Identify which cell holds the provided text, then report its [X, Y] central coordinate. 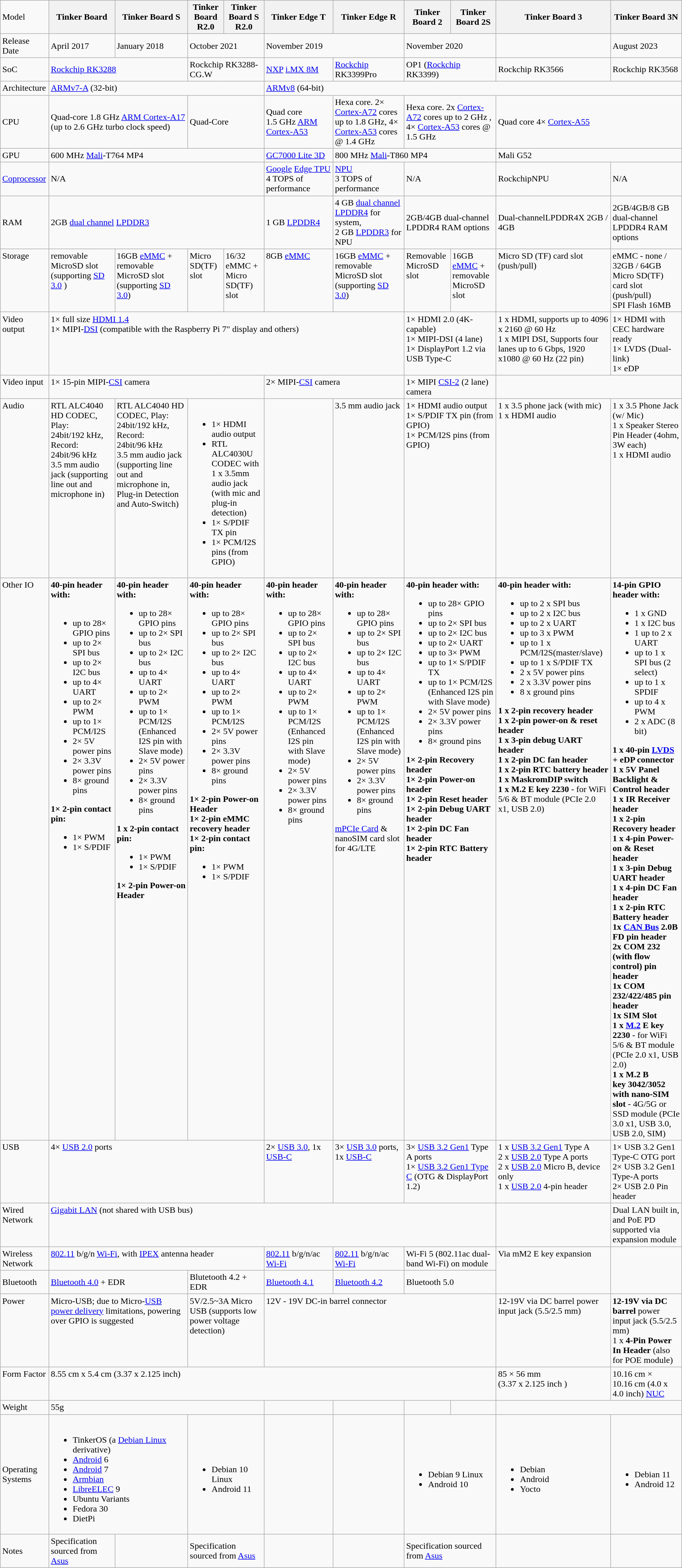
eMMC - none / 32GB / 64GBMicro SD(TF) card slot (push/pull)SPI Flash 16MB [646, 281]
Rockchip RK3288 [118, 69]
Tinker Board 2 [428, 17]
Model [25, 17]
1× HDMI audio outputRTL ALC4030U CODEC with 1 x 3.5mm audio jack (with mic and plug-in detection)1× S/PDIF TX pin1× PCM/I2S pins (from GPIO) [226, 488]
April 2017 [82, 46]
1 x 3.5 Phone Jack (w/ Mic)1 x Speaker Stereo Pin Header (4ohm, 3W each)1 x HDMI audio [646, 488]
85 × 56 mm(3.37 x 2.125 inch ) [553, 1384]
2× MIPI-CSI camera [334, 387]
1× USB 3.2 Gen1 Type-C OTG port2× USB 3.2 Gen1 Type-A ports2× USB 2.0 Pin header [646, 1172]
Video input [25, 387]
12-19V via DC barrel power input jack (5.5/2.5 mm)1 x 4-Pin Power In Header (also for POE module) [646, 1330]
8.55 cm x 5.4 cm (3.37 x 2.125 inch) [273, 1384]
RAM [25, 222]
600 MHz Mali-T764 MP4 [157, 155]
WiredNetwork [25, 1225]
Bluetooth [25, 1282]
55g [157, 1407]
Quad-Core [226, 122]
Mali G52 [589, 155]
5V/2.5~3A Micro USB (supports low power voltage detection) [226, 1330]
ARMv7-A (32-bit) [157, 88]
WirelessNetwork [25, 1258]
SoC [25, 69]
Micro SD(TF) slot [205, 281]
Coprocessor [25, 179]
1× full size HDMI 1.41× MIPI-DSI (compatible with the Raspberry Pi 7" display and others) [227, 343]
Bluetooth 5.0 [450, 1282]
January 2018 [151, 46]
CPU [25, 122]
Rockchip RK3288-CG.W [226, 69]
Debian 9 LinuxAndroid 10 [450, 1474]
Weight [25, 1407]
8GB eMMC [299, 281]
Hexa core. 2× Cortex-A72 cores up to 1.8 GHz, 4× Cortex-A53 cores @ 1.4 GHz [369, 122]
October 2021 [226, 46]
Tinker Board [82, 17]
Micro-USB; due to Micro-USB power delivery limitations, powering over GPIO is suggested [118, 1330]
2GB/4GB dual-channel LPDDR4 RAM options [450, 222]
800 MHz Mali-T860 MP4 [415, 155]
Release Date [25, 46]
Debian 10 LinuxAndroid 11 [226, 1474]
Debian 11Android 12 [646, 1474]
3.5 mm audio jack [369, 488]
1× HDMI 2.0 (4K-capable)1× MIPI-DSI (4 lane)1× DisplayPort 1.2 via USB Type-C [450, 343]
OP1 (Rockchip RK3399) [450, 69]
USB [25, 1172]
4× USB 2.0 ports [157, 1172]
August 2023 [646, 46]
Architecture [25, 88]
RockchipNPU [553, 179]
2GB dual channel LPDDR3 [157, 222]
Dual LAN built in, and PoE PD supported via expansion module [646, 1225]
Wi-Fi 5 (802.11ac dual-band Wi-Fi) on module [450, 1258]
Tinker Board 3N [646, 17]
Bluetooth 4.0 + EDR [118, 1282]
Rockchip RK3568 [646, 69]
Storage [25, 281]
Quad-core 1.8 GHz ARM Cortex-A17 (up to 2.6 GHz turbo clock speed) [118, 122]
1 x HDMI, supports up to 4096 x 2160 @ 60 Hz1 x MIPI DSI, Supports four lanes up to 6 Gbps, 1920 x1080 @ 60 Hz (22 pin) [553, 343]
ARMv8 (64-bit) [473, 88]
Tinker Board 3 [553, 17]
Blutetooth 4.2 + EDR [226, 1282]
removable MicroSD slot (supporting SD 3.0 ) [82, 281]
Tinker Edge R [369, 17]
NPU3 TOPS of performance [369, 179]
16GB eMMC + removable MicroSD slot [473, 281]
Tinker Board S R2.0 [244, 17]
Gigabit LAN (not shared with USB bus) [273, 1225]
Form Factor [25, 1384]
Notes [25, 1551]
12-19V via DC barrel power input jack (5.5/2.5 mm) [553, 1330]
Power [25, 1330]
Tinker Edge T [299, 17]
12V - 19V DC-in barrel connector [380, 1330]
Bluetooth 4.1 [299, 1282]
Operating Systems [25, 1474]
Video output [25, 343]
Bluetooth 4.2 [369, 1282]
3× USB 3.0 ports, 1x USB-C [369, 1172]
Removable MicroSD slot [428, 281]
November 2019 [334, 46]
1 x 3.5 phone jack (with mic)1 x HDMI audio [553, 488]
Audio [25, 488]
Other IO [25, 859]
1 x USB 3.2 Gen1 Type A2 x USB 2.0 Type A ports2 x USB 2.0 Micro B, device only1 x USB 2.0 4-pin header [553, 1172]
Google Edge TPU4 TOPS of performance [299, 179]
1 GB LPDDR4 [299, 222]
GPU [25, 155]
1× 15-pin MIPI-CSI camera [157, 387]
10.16 cm × 10.16 cm (4.0 x 4.0 inch) NUC [646, 1384]
Rockchip RK3566 [553, 69]
Quad core 1.5 GHz ARM Cortex-A53 [299, 122]
November 2020 [450, 46]
Micro SD (TF) card slot (push/pull) [553, 281]
Hexa core. 2x Cortex-A72 cores up to 2 GHz , 4× Cortex-A53 cores @ 1.5 GHz [450, 122]
NXP i.MX 8M [299, 69]
3× USB 3.2 Gen1 Type A ports1× USB 3.2 Gen1 Type C (OTG & DisplayPort 1.2) [450, 1172]
Via mM2 E key expansion [553, 1270]
1× MIPI CSI-2 (2 lane) camera [450, 387]
Tinker Board S [151, 17]
4 GB dual channel LPDDR4 for system,2 GB LPDDR3 for NPU [369, 222]
DebianAndroidYocto [553, 1474]
1× HDMI with CEC hardware ready1× LVDS (Dual-link)1× eDP [646, 343]
RTL ALC4040 HD CODEC, Play: 24bit/192 kHz, Record: 24bit/96 kHz3.5 mm audio jack (supporting line out and microphone in) [82, 488]
Tinker Board R2.0 [205, 17]
GC7000 Lite 3D [299, 155]
2× USB 3.0, 1x USB-C [299, 1172]
Tinker Board 2S [473, 17]
Rockchip RK3399Pro [369, 69]
Dual-channelLPDDR4X 2GB / 4GB [553, 222]
TinkerOS (a Debian Linux derivative)Android 6Android 7ArmbianLibreELEC 9Ubuntu VariantsFedora 30DietPi [118, 1474]
Quad core 4× Cortex-A55 [589, 122]
802.11 b/g/n Wi-Fi, with IPEX antenna header [157, 1258]
16/32 eMMC + Micro SD(TF) slot [244, 281]
2GB/4GB/8 GB dual-channel LPDDR4 RAM options [646, 222]
1× HDMI audio output1× S/PDIF TX pin (from GPIO)1× PCM/I2S pins (from GPIO) [450, 488]
